Locate the cell with the specified text and output its (x, y) center coordinate. 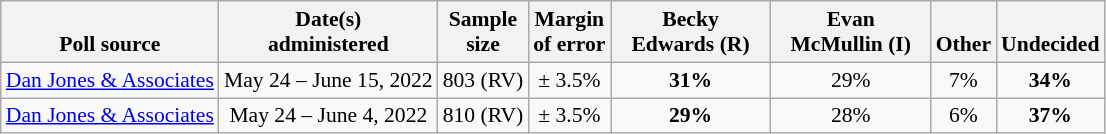
6% (964, 116)
Other (964, 32)
34% (1050, 80)
May 24 – June 15, 2022 (328, 80)
Undecided (1050, 32)
31% (690, 80)
810 (RV) (484, 116)
7% (964, 80)
May 24 – June 4, 2022 (328, 116)
BeckyEdwards (R) (690, 32)
37% (1050, 116)
28% (851, 116)
Marginof error (569, 32)
803 (RV) (484, 80)
Samplesize (484, 32)
Poll source (110, 32)
EvanMcMullin (I) (851, 32)
Date(s)administered (328, 32)
